Search for the cell housing the specified text and yield its [x, y] center coordinate. 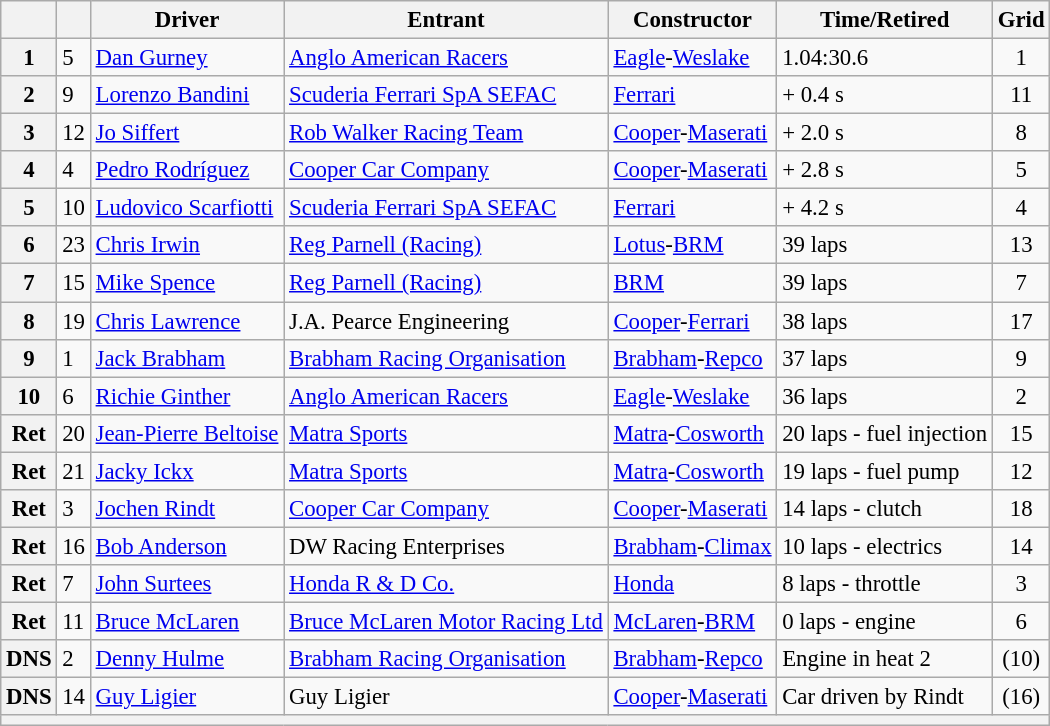
John Surtees [186, 584]
+ 2.8 s [885, 170]
0 laps - engine [885, 621]
38 laps [885, 321]
Dan Gurney [186, 58]
14 laps - clutch [885, 509]
Chris Irwin [186, 245]
Lorenzo Bandini [186, 95]
Honda R & D Co. [446, 584]
13 [1020, 245]
Chris Lawrence [186, 321]
19 laps - fuel pump [885, 471]
20 laps - fuel injection [885, 433]
Rob Walker Racing Team [446, 133]
(10) [1020, 659]
21 [74, 471]
36 laps [885, 396]
Bruce McLaren [186, 621]
18 [1020, 509]
Ludovico Scarfiotti [186, 208]
16 [74, 546]
Denny Hulme [186, 659]
Bob Anderson [186, 546]
McLaren-BRM [692, 621]
20 [74, 433]
Jo Siffert [186, 133]
Time/Retired [885, 20]
Bruce McLaren Motor Racing Ltd [446, 621]
17 [1020, 321]
Engine in heat 2 [885, 659]
+ 2.0 s [885, 133]
Entrant [446, 20]
BRM [692, 283]
Jean-Pierre Beltoise [186, 433]
DW Racing Enterprises [446, 546]
Brabham-Climax [692, 546]
Jack Brabham [186, 358]
+ 0.4 s [885, 95]
8 laps - throttle [885, 584]
J.A. Pearce Engineering [446, 321]
1.04:30.6 [885, 58]
Mike Spence [186, 283]
+ 4.2 s [885, 208]
Cooper-Ferrari [692, 321]
(16) [1020, 697]
Car driven by Rindt [885, 697]
Jochen Rindt [186, 509]
Lotus-BRM [692, 245]
37 laps [885, 358]
Constructor [692, 20]
Honda [692, 584]
Pedro Rodríguez [186, 170]
23 [74, 245]
Grid [1020, 20]
10 laps - electrics [885, 546]
Richie Ginther [186, 396]
Jacky Ickx [186, 471]
19 [74, 321]
Driver [186, 20]
